Pinpoint the cell where the given text exists, returning its (x, y) midpoint coordinate. 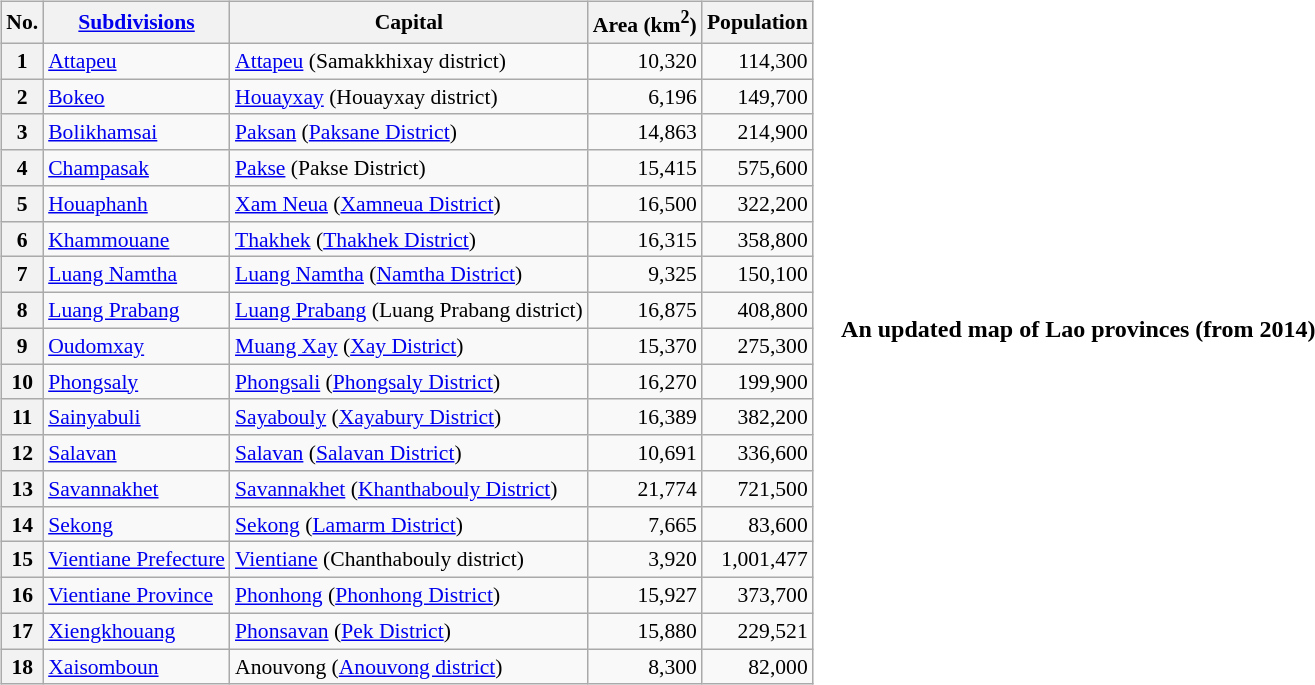
1 (22, 61)
Vientiane (Chanthabouly district) (409, 560)
16,270 (645, 382)
3,920 (645, 560)
3 (22, 132)
No. (22, 22)
Phongsali (Phongsaly District) (409, 382)
Savannakhet (136, 489)
Phonhong (Phonhong District) (409, 596)
16,315 (645, 239)
Oudomxay (136, 346)
Paksan (Paksane District) (409, 132)
Salavan (136, 453)
10,320 (645, 61)
Bokeo (136, 97)
373,700 (758, 596)
82,000 (758, 667)
6,196 (645, 97)
150,100 (758, 275)
16,875 (645, 311)
Luang Namtha (136, 275)
Anouvong (Anouvong district) (409, 667)
16,389 (645, 417)
Khammouane (136, 239)
149,700 (758, 97)
16,500 (645, 204)
Xaisomboun (136, 667)
17 (22, 631)
8,300 (645, 667)
9,325 (645, 275)
16 (22, 596)
15 (22, 560)
10,691 (645, 453)
14,863 (645, 132)
Luang Prabang (136, 311)
7,665 (645, 524)
336,600 (758, 453)
8 (22, 311)
Xiengkhouang (136, 631)
408,800 (758, 311)
Vientiane Prefecture (136, 560)
5 (22, 204)
575,600 (758, 168)
21,774 (645, 489)
4 (22, 168)
11 (22, 417)
Xam Neua (Xamneua District) (409, 204)
9 (22, 346)
Area (km2) (645, 22)
229,521 (758, 631)
Subdivisions (136, 22)
199,900 (758, 382)
Salavan (Salavan District) (409, 453)
Luang Namtha (Namtha District) (409, 275)
Bolikhamsai (136, 132)
Vientiane Province (136, 596)
14 (22, 524)
Sainyabuli (136, 417)
322,200 (758, 204)
Thakhek (Thakhek District) (409, 239)
15,370 (645, 346)
Attapeu (136, 61)
Phongsaly (136, 382)
Phonsavan (Pek District) (409, 631)
Sekong (136, 524)
214,900 (758, 132)
382,200 (758, 417)
6 (22, 239)
114,300 (758, 61)
12 (22, 453)
Sekong (Lamarm District) (409, 524)
15,880 (645, 631)
15,927 (645, 596)
Capital (409, 22)
Champasak (136, 168)
15,415 (645, 168)
Savannakhet (Khanthabouly District) (409, 489)
721,500 (758, 489)
Houayxay (Houayxay district) (409, 97)
10 (22, 382)
Population (758, 22)
83,600 (758, 524)
13 (22, 489)
275,300 (758, 346)
18 (22, 667)
Attapeu (Samakkhixay district) (409, 61)
Muang Xay (Xay District) (409, 346)
2 (22, 97)
358,800 (758, 239)
1,001,477 (758, 560)
Pakse (Pakse District) (409, 168)
7 (22, 275)
Luang Prabang (Luang Prabang district) (409, 311)
Houaphanh (136, 204)
Sayabouly (Xayabury District) (409, 417)
